Pinpoint the cell where the given text exists, returning its [x, y] midpoint coordinate. 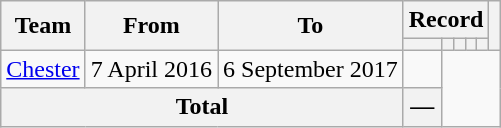
Team [43, 26]
Record [446, 20]
To [311, 26]
— [422, 107]
6 September 2017 [311, 69]
7 April 2016 [151, 69]
From [151, 26]
Total [202, 107]
Chester [43, 69]
